Identify which cell holds the provided text, then report its [x, y] central coordinate. 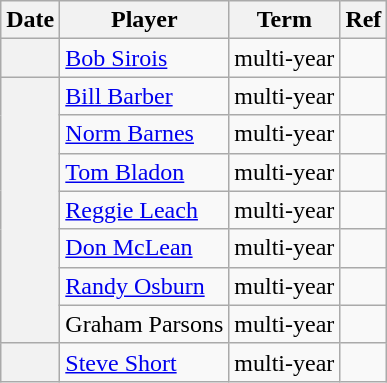
Tom Bladon [144, 172]
Bill Barber [144, 96]
Norm Barnes [144, 134]
Randy Osburn [144, 286]
Reggie Leach [144, 210]
Ref [364, 20]
Term [284, 20]
Graham Parsons [144, 324]
Steve Short [144, 362]
Don McLean [144, 248]
Bob Sirois [144, 58]
Date [30, 20]
Player [144, 20]
